Return the [X, Y] coordinate for the center point of the cell that contains the specified text.  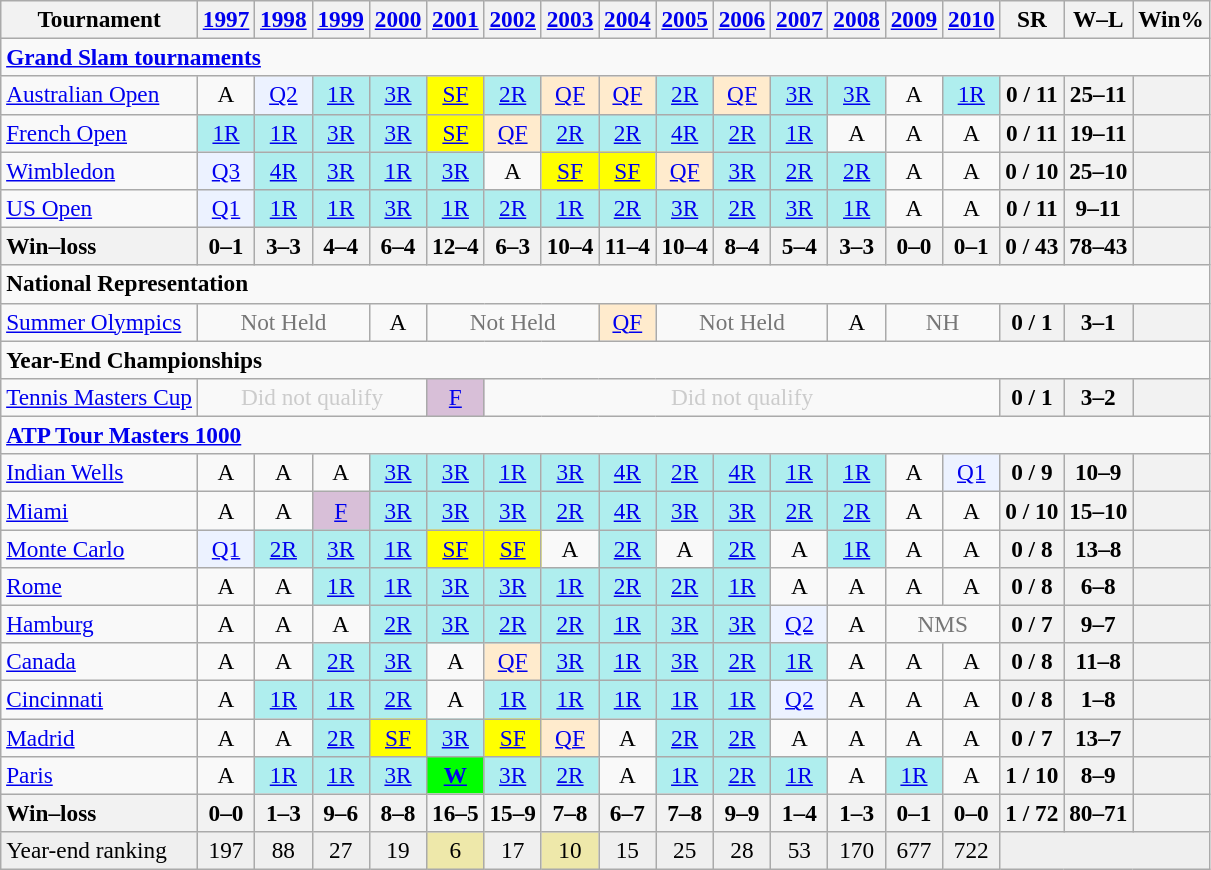
2003 [570, 19]
3–1 [1098, 322]
Indian Wells [100, 473]
2009 [914, 19]
13–8 [1098, 548]
19 [398, 850]
NMS [942, 624]
27 [340, 850]
3–2 [1098, 397]
15–10 [1098, 510]
16–5 [456, 813]
Canada [100, 662]
13–7 [1098, 737]
197 [226, 850]
2002 [512, 19]
28 [742, 850]
French Open [100, 133]
2000 [398, 19]
2008 [856, 19]
Wimbledon [100, 170]
Rome [100, 586]
80–71 [1098, 813]
2007 [800, 19]
Australian Open [100, 95]
677 [914, 850]
Madrid [100, 737]
Year-end ranking [100, 850]
25–10 [1098, 170]
1 / 10 [1032, 775]
Year-End Championships [605, 359]
15 [628, 850]
9–11 [1098, 208]
11–4 [628, 246]
Hamburg [100, 624]
11–8 [1098, 662]
53 [800, 850]
10–9 [1098, 473]
W–L [1098, 19]
9–6 [340, 813]
17 [512, 850]
Summer Olympics [100, 322]
6–8 [1098, 586]
10 [570, 850]
4–4 [340, 246]
Tournament [100, 19]
6–7 [628, 813]
1999 [340, 19]
1 / 72 [1032, 813]
National Representation [605, 284]
Grand Slam tournaments [605, 57]
Cincinnati [100, 699]
Tennis Masters Cup [100, 397]
8–9 [1098, 775]
Paris [100, 775]
15–9 [512, 813]
Q3 [226, 170]
Miami [100, 510]
SR [1032, 19]
8–8 [398, 813]
25–11 [1098, 95]
W [456, 775]
Win% [1171, 19]
6–3 [512, 246]
1998 [284, 19]
722 [972, 850]
0 / 43 [1032, 246]
170 [856, 850]
2006 [742, 19]
9–7 [1098, 624]
12–4 [456, 246]
5–4 [800, 246]
9–9 [742, 813]
6 [456, 850]
8–4 [742, 246]
2010 [972, 19]
ATP Tour Masters 1000 [605, 435]
19–11 [1098, 133]
1997 [226, 19]
US Open [100, 208]
NH [942, 322]
6–4 [398, 246]
2005 [684, 19]
78–43 [1098, 246]
2004 [628, 19]
2001 [456, 19]
Monte Carlo [100, 548]
88 [284, 850]
0 / 9 [1032, 473]
25 [684, 850]
1–4 [800, 813]
1–8 [1098, 699]
